Provide the [x, y] coordinate of the cell's center where the given text is located.  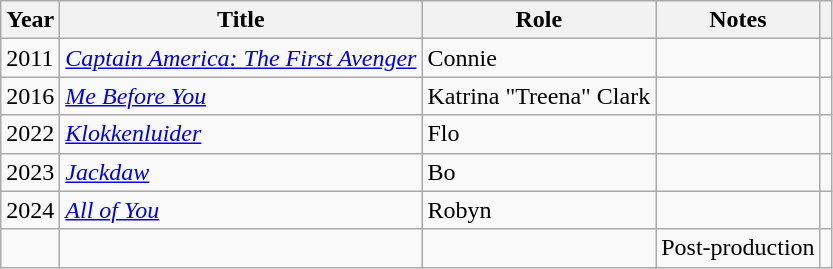
2011 [30, 58]
2016 [30, 96]
Jackdaw [241, 172]
Role [539, 20]
Me Before You [241, 96]
Robyn [539, 210]
Post-production [738, 248]
2022 [30, 134]
Bo [539, 172]
2024 [30, 210]
Flo [539, 134]
Katrina "Treena" Clark [539, 96]
All of You [241, 210]
Klokkenluider [241, 134]
Notes [738, 20]
Year [30, 20]
Connie [539, 58]
Title [241, 20]
2023 [30, 172]
Captain America: The First Avenger [241, 58]
